Scan for the cell matching the given text and deliver its (x, y) coordinate at center. 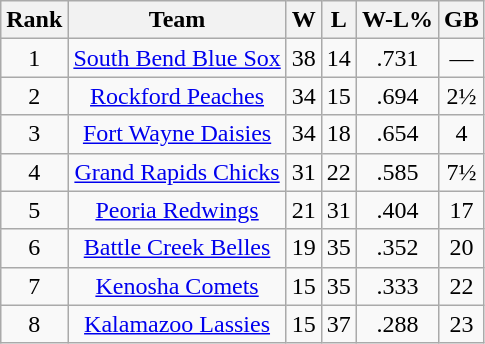
Fort Wayne Daisies (177, 134)
.288 (397, 324)
— (462, 58)
5 (34, 210)
Grand Rapids Chicks (177, 172)
Team (177, 20)
2 (34, 96)
37 (338, 324)
Rockford Peaches (177, 96)
14 (338, 58)
.585 (397, 172)
7½ (462, 172)
17 (462, 210)
38 (304, 58)
Kenosha Comets (177, 286)
8 (34, 324)
W (304, 20)
19 (304, 248)
.731 (397, 58)
Rank (34, 20)
2½ (462, 96)
23 (462, 324)
W-L% (397, 20)
.694 (397, 96)
Battle Creek Belles (177, 248)
3 (34, 134)
Peoria Redwings (177, 210)
6 (34, 248)
21 (304, 210)
.333 (397, 286)
20 (462, 248)
.654 (397, 134)
1 (34, 58)
.404 (397, 210)
L (338, 20)
7 (34, 286)
South Bend Blue Sox (177, 58)
18 (338, 134)
.352 (397, 248)
Kalamazoo Lassies (177, 324)
GB (462, 20)
